From the cell containing the given text, extract its center point as [x, y] coordinate. 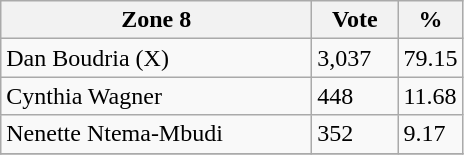
11.68 [430, 96]
352 [355, 134]
79.15 [430, 58]
Nenette Ntema-Mbudi [156, 134]
9.17 [430, 134]
3,037 [355, 58]
448 [355, 96]
% [430, 20]
Vote [355, 20]
Zone 8 [156, 20]
Cynthia Wagner [156, 96]
Dan Boudria (X) [156, 58]
